From the cell containing the given text, extract its center point as (x, y) coordinate. 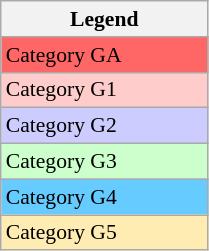
Legend (104, 19)
Category GA (104, 55)
Category G5 (104, 233)
Category G1 (104, 90)
Category G2 (104, 126)
Category G4 (104, 197)
Category G3 (104, 162)
